Return the (x, y) coordinate for the center point of the cell that contains the specified text.  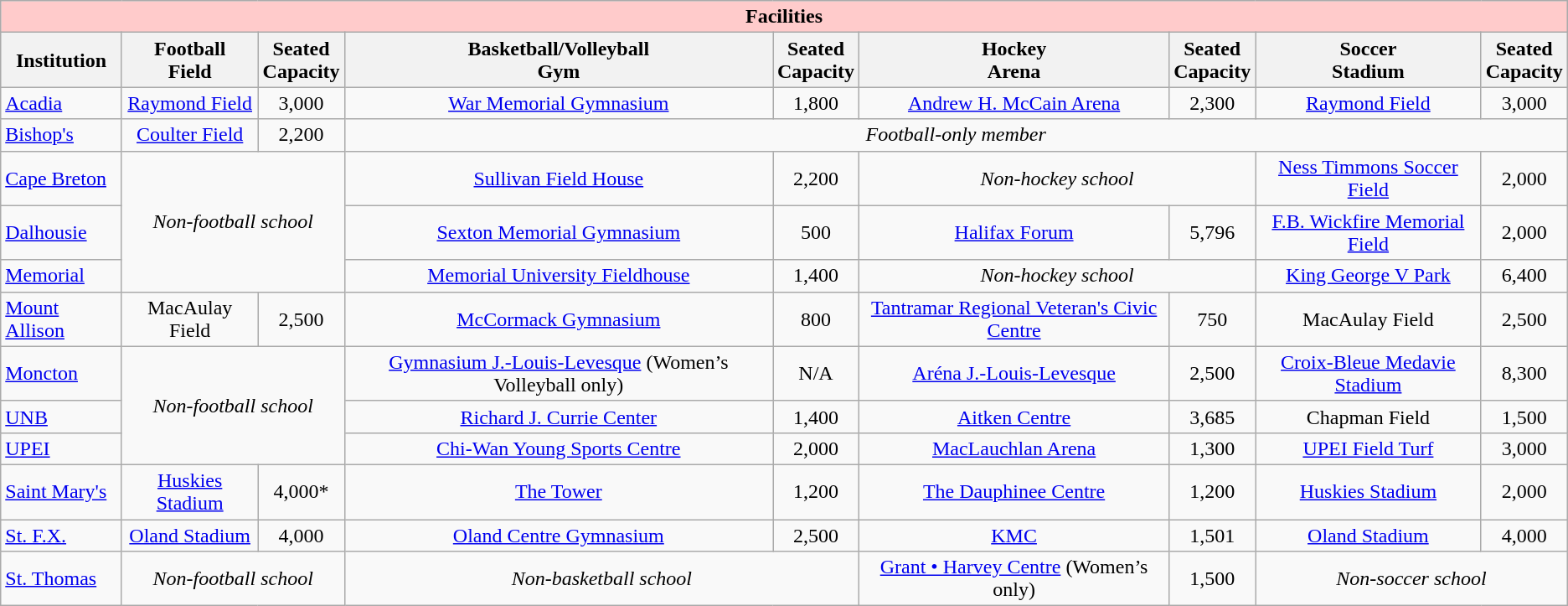
Acadia (62, 103)
The Tower (558, 491)
Facilities (784, 17)
6,400 (1524, 276)
KMC (1014, 536)
Basketball/VolleyballGym (558, 60)
Tantramar Regional Veteran's Civic Centre (1014, 319)
N/A (816, 374)
Memorial University Fieldhouse (558, 276)
1,501 (1213, 536)
Aréna J.-Louis-Levesque (1014, 374)
Gymnasium J.-Louis-Levesque (Women’s Volleyball only) (558, 374)
UNB (62, 417)
Halifax Forum (1014, 233)
War Memorial Gymnasium (558, 103)
Aitken Centre (1014, 417)
800 (816, 319)
St. F.X. (62, 536)
HockeyArena (1014, 60)
Grant • Harvey Centre (Women’s only) (1014, 578)
F.B. Wickfire Memorial Field (1369, 233)
Andrew H. McCain Arena (1014, 103)
Saint Mary's (62, 491)
5,796 (1213, 233)
Ness Timmons Soccer Field (1369, 178)
Chapman Field (1369, 417)
2,300 (1213, 103)
MacLauchlan Arena (1014, 448)
King George V Park (1369, 276)
Institution (62, 60)
Dalhousie (62, 233)
UPEI (62, 448)
4,000* (302, 491)
Cape Breton (62, 178)
1,300 (1213, 448)
Richard J. Currie Center (558, 417)
Chi-Wan Young Sports Centre (558, 448)
The Dauphinee Centre (1014, 491)
3,685 (1213, 417)
UPEI Field Turf (1369, 448)
Croix-Bleue Medavie Stadium (1369, 374)
FootballField (189, 60)
Bishop's (62, 135)
McCormack Gymnasium (558, 319)
1,800 (816, 103)
Oland Centre Gymnasium (558, 536)
Sullivan Field House (558, 178)
Non-basketball school (601, 578)
Non-soccer school (1412, 578)
Sexton Memorial Gymnasium (558, 233)
St. Thomas (62, 578)
Mount Allison (62, 319)
Coulter Field (189, 135)
SoccerStadium (1369, 60)
Football-only member (956, 135)
500 (816, 233)
Memorial (62, 276)
Moncton (62, 374)
750 (1213, 319)
8,300 (1524, 374)
